Find where the given text appears and provide that cell's center as (X, Y) coordinate. 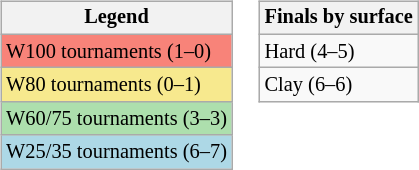
Legend (116, 18)
Finals by surface (339, 18)
W80 tournaments (0–1) (116, 85)
W60/75 tournaments (3–3) (116, 119)
Hard (4–5) (339, 51)
W25/35 tournaments (6–7) (116, 152)
W100 tournaments (1–0) (116, 51)
Clay (6–6) (339, 85)
